Return (x, y) of the center of cell containing provided text 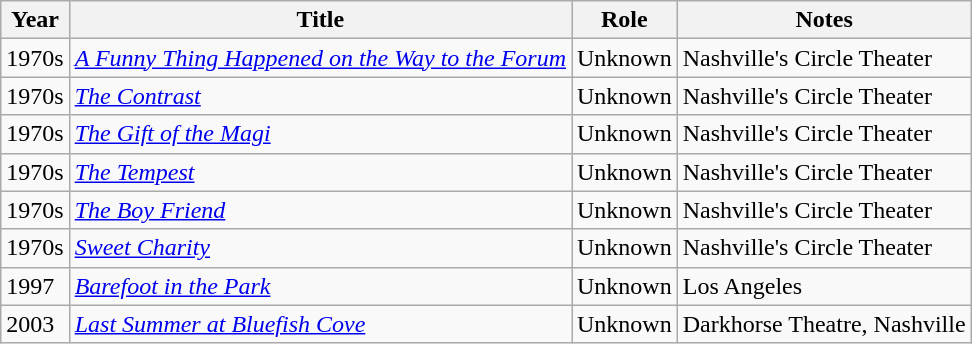
2003 (35, 324)
The Gift of the Magi (320, 134)
The Boy Friend (320, 210)
The Contrast (320, 96)
Last Summer at Bluefish Cove (320, 324)
Notes (824, 20)
1997 (35, 286)
Year (35, 20)
Darkhorse Theatre, Nashville (824, 324)
Sweet Charity (320, 248)
The Tempest (320, 172)
Role (625, 20)
Los Angeles (824, 286)
Title (320, 20)
Barefoot in the Park (320, 286)
A Funny Thing Happened on the Way to the Forum (320, 58)
